Return the [x, y] coordinate for the center point of the cell that contains the specified text.  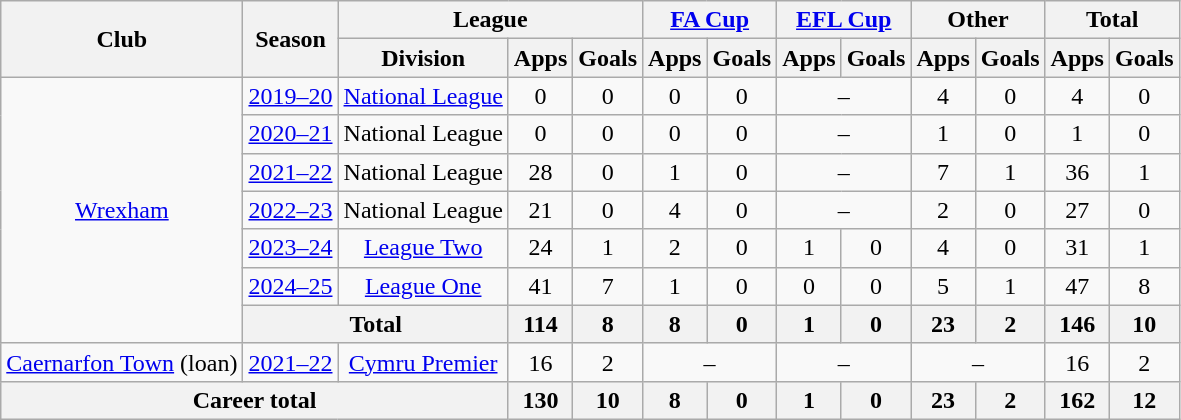
146 [1077, 324]
2024–25 [290, 286]
5 [943, 286]
League One [423, 286]
Division [423, 58]
Wrexham [122, 210]
Season [290, 39]
Club [122, 39]
162 [1077, 400]
36 [1077, 172]
21 [540, 210]
EFL Cup [844, 20]
2023–24 [290, 248]
31 [1077, 248]
28 [540, 172]
12 [1144, 400]
League Two [423, 248]
2022–23 [290, 210]
2020–21 [290, 134]
47 [1077, 286]
2019–20 [290, 96]
FA Cup [710, 20]
Other [978, 20]
24 [540, 248]
130 [540, 400]
41 [540, 286]
Cymru Premier [423, 362]
27 [1077, 210]
League [490, 20]
Career total [255, 400]
114 [540, 324]
Caernarfon Town (loan) [122, 362]
